Scan for the cell matching the given text and deliver its [X, Y] coordinate at center. 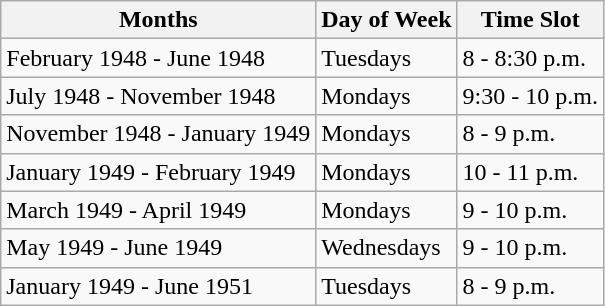
Day of Week [386, 20]
8 - 8:30 p.m. [530, 58]
February 1948 - June 1948 [158, 58]
Months [158, 20]
March 1949 - April 1949 [158, 210]
May 1949 - June 1949 [158, 248]
November 1948 - January 1949 [158, 134]
January 1949 - June 1951 [158, 286]
January 1949 - February 1949 [158, 172]
10 - 11 p.m. [530, 172]
9:30 - 10 p.m. [530, 96]
Time Slot [530, 20]
Wednesdays [386, 248]
July 1948 - November 1948 [158, 96]
